Search for the cell housing the specified text and yield its (X, Y) center coordinate. 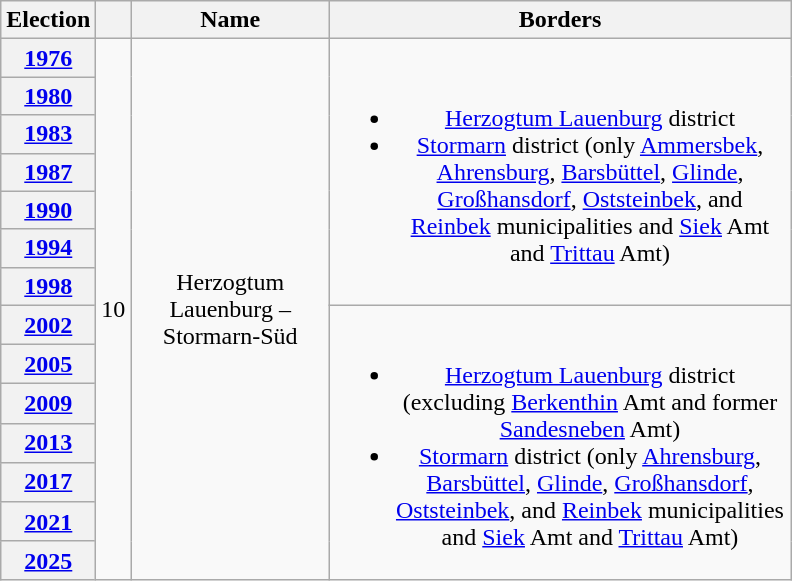
2009 (48, 404)
2013 (48, 442)
Herzogtum Lauenburg – Stormarn-Süd (230, 310)
1990 (48, 210)
1994 (48, 248)
2002 (48, 324)
1998 (48, 286)
Election (48, 20)
2025 (48, 560)
1976 (48, 58)
2021 (48, 522)
1987 (48, 172)
1983 (48, 134)
Borders (560, 20)
2005 (48, 364)
1980 (48, 96)
2017 (48, 482)
10 (114, 310)
Name (230, 20)
